Locate the cell with the specified text and output its [x, y] center coordinate. 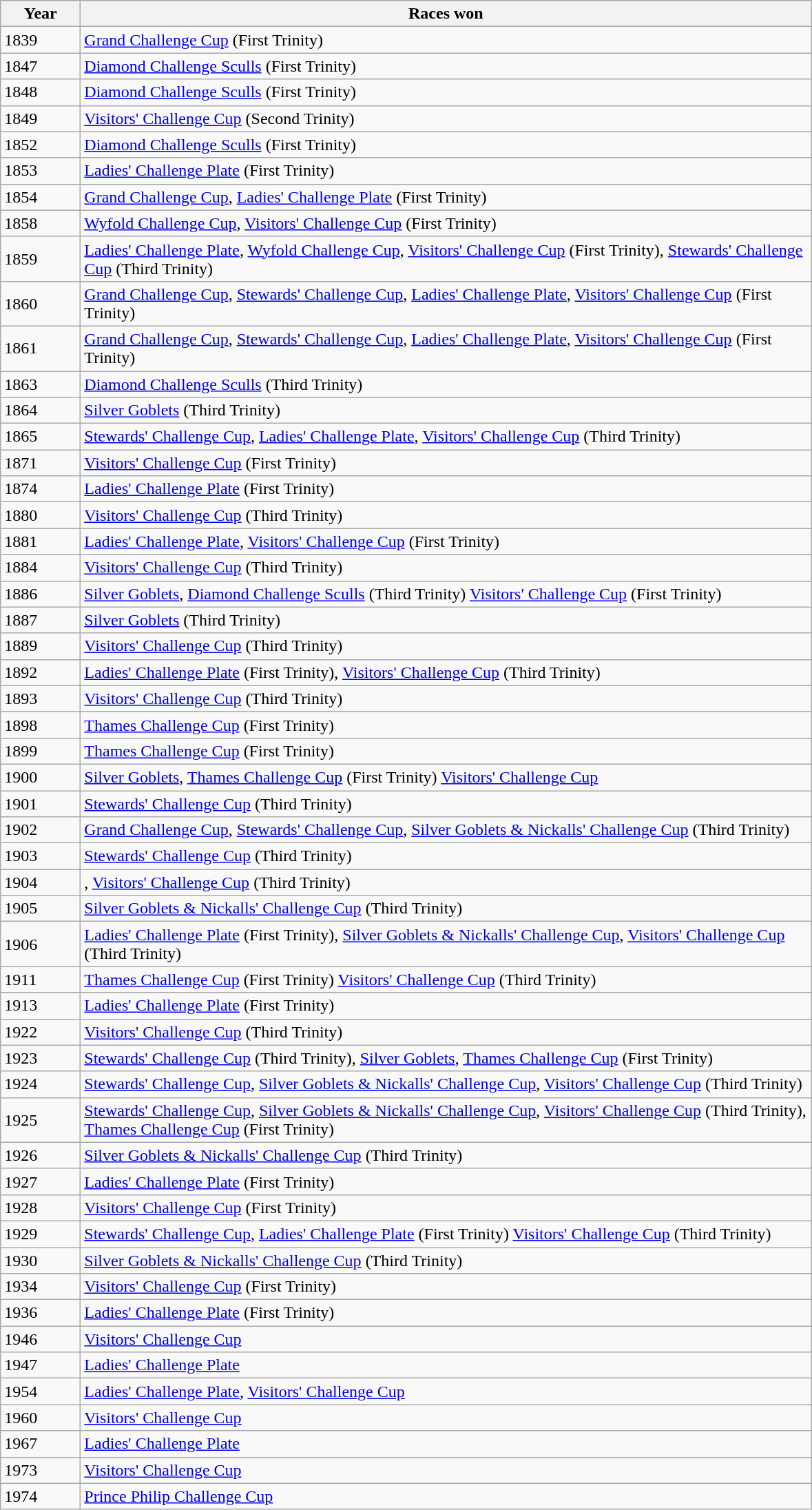
Stewards' Challenge Cup, Silver Goblets & Nickalls' Challenge Cup, Visitors' Challenge Cup (Third Trinity) [446, 1084]
Thames Challenge Cup (First Trinity) Visitors' Challenge Cup (Third Trinity) [446, 980]
1925 [41, 1120]
Visitors' Challenge Cup (Second Trinity) [446, 118]
Ladies' Challenge Plate (First Trinity), Visitors' Challenge Cup (Third Trinity) [446, 672]
1924 [41, 1084]
1928 [41, 1208]
1892 [41, 672]
Silver Goblets, Thames Challenge Cup (First Trinity) Visitors' Challenge Cup [446, 777]
Year [41, 14]
1899 [41, 751]
1904 [41, 882]
1854 [41, 197]
Stewards' Challenge Cup, Ladies' Challenge Plate, Visitors' Challenge Cup (Third Trinity) [446, 437]
1881 [41, 541]
1848 [41, 92]
1930 [41, 1260]
1887 [41, 620]
1863 [41, 384]
Ladies' Challenge Plate, Wyfold Challenge Cup, Visitors' Challenge Cup (First Trinity), Stewards' Challenge Cup (Third Trinity) [446, 259]
1889 [41, 646]
1929 [41, 1234]
1880 [41, 515]
1967 [41, 1444]
Prince Philip Challenge Cup [446, 1496]
Stewards' Challenge Cup, Ladies' Challenge Plate (First Trinity) Visitors' Challenge Cup (Third Trinity) [446, 1234]
1860 [41, 303]
1906 [41, 944]
1922 [41, 1032]
1946 [41, 1339]
1858 [41, 223]
1926 [41, 1155]
Ladies' Challenge Plate, Visitors' Challenge Cup (First Trinity) [446, 541]
1853 [41, 171]
1839 [41, 40]
1874 [41, 489]
Grand Challenge Cup, Ladies' Challenge Plate (First Trinity) [446, 197]
1911 [41, 980]
Grand Challenge Cup, Stewards' Challenge Cup, Silver Goblets & Nickalls' Challenge Cup (Third Trinity) [446, 830]
1936 [41, 1313]
Ladies' Challenge Plate (First Trinity), Silver Goblets & Nickalls' Challenge Cup, Visitors' Challenge Cup (Third Trinity) [446, 944]
1905 [41, 909]
Silver Goblets, Diamond Challenge Sculls (Third Trinity) Visitors' Challenge Cup (First Trinity) [446, 594]
1871 [41, 463]
Diamond Challenge Sculls (Third Trinity) [446, 384]
1902 [41, 830]
1927 [41, 1181]
1864 [41, 411]
Ladies' Challenge Plate, Visitors' Challenge Cup [446, 1392]
1901 [41, 804]
Stewards' Challenge Cup, Silver Goblets & Nickalls' Challenge Cup, Visitors' Challenge Cup (Third Trinity), Thames Challenge Cup (First Trinity) [446, 1120]
1849 [41, 118]
1884 [41, 568]
1893 [41, 699]
1923 [41, 1058]
Stewards' Challenge Cup (Third Trinity), Silver Goblets, Thames Challenge Cup (First Trinity) [446, 1058]
1865 [41, 437]
1847 [41, 66]
1913 [41, 1006]
1900 [41, 777]
1954 [41, 1392]
, Visitors' Challenge Cup (Third Trinity) [446, 882]
1974 [41, 1496]
Grand Challenge Cup (First Trinity) [446, 40]
1898 [41, 725]
1859 [41, 259]
1960 [41, 1418]
1903 [41, 856]
1947 [41, 1365]
Races won [446, 14]
1934 [41, 1287]
1973 [41, 1470]
1886 [41, 594]
1852 [41, 145]
Wyfold Challenge Cup, Visitors' Challenge Cup (First Trinity) [446, 223]
1861 [41, 349]
